Scan for the cell matching the given text and deliver its (x, y) coordinate at center. 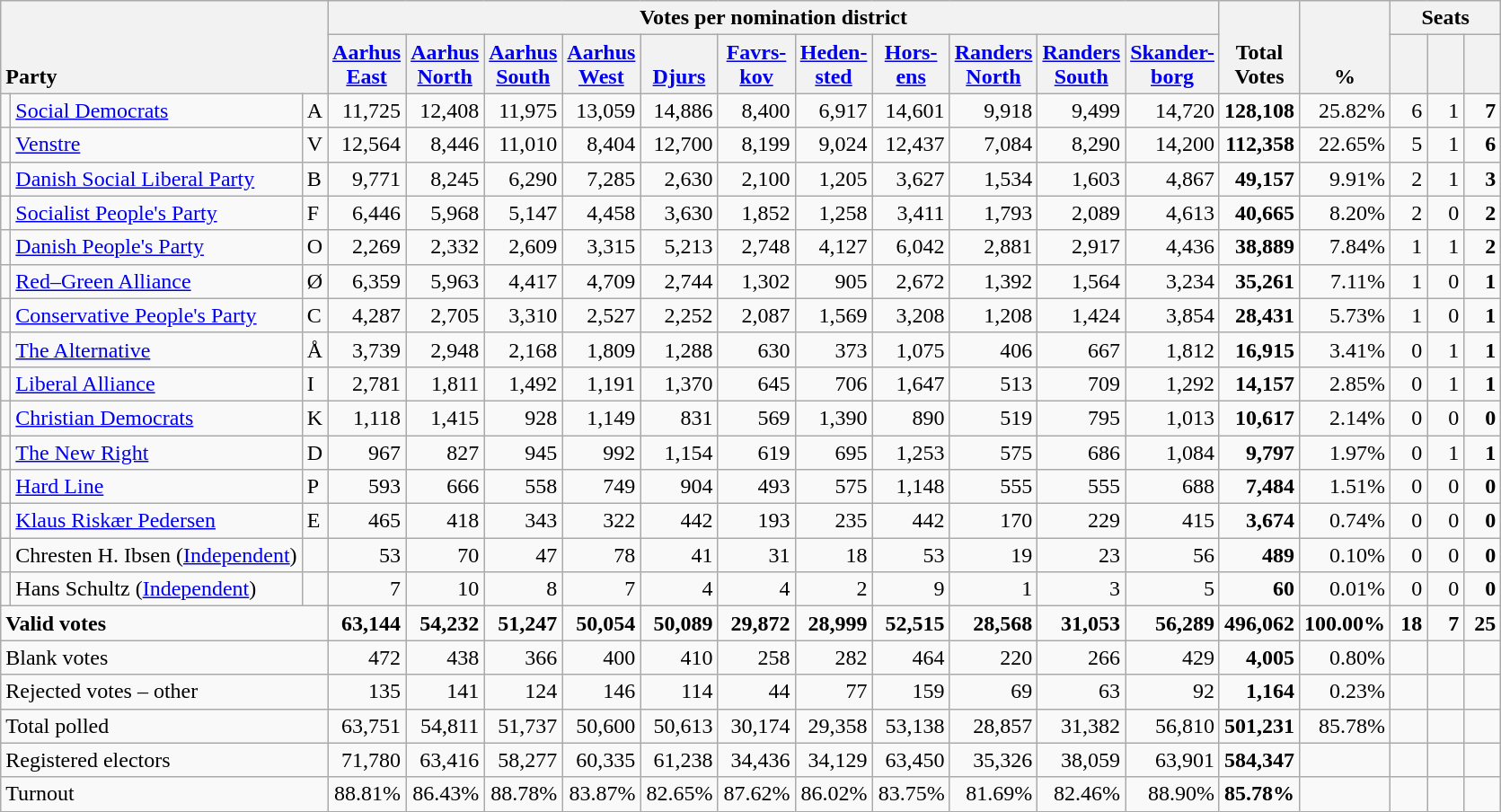
9 (911, 589)
41 (679, 555)
1,793 (993, 213)
16,915 (1259, 349)
0.80% (1346, 658)
4,417 (523, 281)
558 (523, 487)
Liberal Alliance (156, 384)
% (1346, 47)
7.11% (1346, 281)
890 (911, 418)
60,335 (602, 760)
1,302 (756, 281)
904 (679, 487)
9,797 (1259, 452)
Total Votes (1259, 47)
400 (602, 658)
220 (993, 658)
88.81% (366, 794)
38,889 (1259, 247)
2,705 (446, 315)
465 (366, 521)
82.65% (679, 794)
3,234 (1173, 281)
77 (834, 692)
4,867 (1173, 179)
5,213 (679, 247)
1,208 (993, 315)
1,164 (1259, 692)
8,245 (446, 179)
Party (164, 47)
4,127 (834, 247)
135 (366, 692)
Socialist People's Party (156, 213)
10,617 (1259, 418)
1,852 (756, 213)
124 (523, 692)
Blank votes (164, 658)
9,024 (834, 145)
1,603 (1082, 179)
2,748 (756, 247)
9,918 (993, 110)
12,408 (446, 110)
14,886 (679, 110)
86.02% (834, 794)
645 (756, 384)
322 (602, 521)
Ø (314, 281)
Hans Schultz (Independent) (156, 589)
Conservative People's Party (156, 315)
1,647 (911, 384)
2,948 (446, 349)
0.23% (1346, 692)
6,917 (834, 110)
159 (911, 692)
Aarhus North (446, 65)
2,881 (993, 247)
8 (523, 589)
50,054 (602, 623)
34,129 (834, 760)
4,458 (602, 213)
3,627 (911, 179)
50,600 (602, 726)
56,810 (1173, 726)
Aarhus West (602, 65)
63,416 (446, 760)
1,812 (1173, 349)
34,436 (756, 760)
3,208 (911, 315)
4,436 (1173, 247)
6,446 (366, 213)
63,751 (366, 726)
1,013 (1173, 418)
1,492 (523, 384)
831 (679, 418)
58,277 (523, 760)
464 (911, 658)
141 (446, 692)
3,315 (602, 247)
Å (314, 349)
25 (1482, 623)
Djurs (679, 65)
V (314, 145)
1,154 (679, 452)
5,968 (446, 213)
1,534 (993, 179)
31 (756, 555)
7.84% (1346, 247)
3,739 (366, 349)
92 (1173, 692)
K (314, 418)
6,290 (523, 179)
53,138 (911, 726)
Registered electors (164, 760)
52,515 (911, 623)
128,108 (1259, 110)
71,780 (366, 760)
3,674 (1259, 521)
1,258 (834, 213)
3.41% (1346, 349)
3,310 (523, 315)
8,404 (602, 145)
78 (602, 555)
Turnout (164, 794)
12,564 (366, 145)
343 (523, 521)
54,232 (446, 623)
The New Right (156, 452)
Danish People's Party (156, 247)
0.10% (1346, 555)
28,568 (993, 623)
63 (1082, 692)
1,569 (834, 315)
63,144 (366, 623)
266 (1082, 658)
5,147 (523, 213)
12,437 (911, 145)
69 (993, 692)
Red–Green Alliance (156, 281)
709 (1082, 384)
Skander- borg (1173, 65)
2,100 (756, 179)
88.90% (1173, 794)
30,174 (756, 726)
1,415 (446, 418)
8.20% (1346, 213)
795 (1082, 418)
35,261 (1259, 281)
E (314, 521)
Hors- ens (911, 65)
1,075 (911, 349)
2,332 (446, 247)
2,252 (679, 315)
438 (446, 658)
749 (602, 487)
1,390 (834, 418)
61,238 (679, 760)
1,292 (1173, 384)
1.97% (1346, 452)
11,725 (366, 110)
193 (756, 521)
2,609 (523, 247)
235 (834, 521)
1,253 (911, 452)
2,269 (366, 247)
8,199 (756, 145)
47 (523, 555)
8,446 (446, 145)
A (314, 110)
Aarhus South (523, 65)
Valid votes (164, 623)
28,431 (1259, 315)
87.62% (756, 794)
49,157 (1259, 179)
415 (1173, 521)
31,382 (1082, 726)
50,613 (679, 726)
967 (366, 452)
569 (756, 418)
4,709 (602, 281)
Seats (1446, 18)
13,059 (602, 110)
10 (446, 589)
63,901 (1173, 760)
2,527 (602, 315)
51,737 (523, 726)
14,720 (1173, 110)
14,200 (1173, 145)
3,854 (1173, 315)
593 (366, 487)
83.75% (911, 794)
827 (446, 452)
1,424 (1082, 315)
1,149 (602, 418)
1,118 (366, 418)
1,191 (602, 384)
429 (1173, 658)
Social Democrats (156, 110)
Christian Democrats (156, 418)
44 (756, 692)
28,857 (993, 726)
8,400 (756, 110)
667 (1082, 349)
Total polled (164, 726)
86.43% (446, 794)
9,499 (1082, 110)
2.85% (1346, 384)
Klaus Riskær Pedersen (156, 521)
F (314, 213)
7,084 (993, 145)
1,564 (1082, 281)
Venstre (156, 145)
410 (679, 658)
1,148 (911, 487)
28,999 (834, 623)
2,089 (1082, 213)
82.46% (1082, 794)
Randers North (993, 65)
406 (993, 349)
7,484 (1259, 487)
29,358 (834, 726)
2,672 (911, 281)
0.74% (1346, 521)
88.78% (523, 794)
496,062 (1259, 623)
12,700 (679, 145)
373 (834, 349)
Randers South (1082, 65)
112,358 (1259, 145)
11,010 (523, 145)
3,411 (911, 213)
P (314, 487)
9.91% (1346, 179)
2,781 (366, 384)
905 (834, 281)
C (314, 315)
100.00% (1346, 623)
472 (366, 658)
14,601 (911, 110)
3,630 (679, 213)
945 (523, 452)
4,005 (1259, 658)
81.69% (993, 794)
1.51% (1346, 487)
D (314, 452)
2.14% (1346, 418)
5.73% (1346, 315)
70 (446, 555)
22.65% (1346, 145)
8,290 (1082, 145)
686 (1082, 452)
666 (446, 487)
146 (602, 692)
19 (993, 555)
1,084 (1173, 452)
619 (756, 452)
50,089 (679, 623)
23 (1082, 555)
928 (523, 418)
2,168 (523, 349)
706 (834, 384)
60 (1259, 589)
The Alternative (156, 349)
6,359 (366, 281)
I (314, 384)
Rejected votes – other (164, 692)
513 (993, 384)
695 (834, 452)
5,963 (446, 281)
282 (834, 658)
51,247 (523, 623)
1,392 (993, 281)
29,872 (756, 623)
1,811 (446, 384)
1,288 (679, 349)
35,326 (993, 760)
Aarhus East (366, 65)
56,289 (1173, 623)
630 (756, 349)
4,613 (1173, 213)
38,059 (1082, 760)
Votes per nomination district (774, 18)
54,811 (446, 726)
992 (602, 452)
25.82% (1346, 110)
11,975 (523, 110)
56 (1173, 555)
63,450 (911, 760)
Favrs- kov (756, 65)
7,285 (602, 179)
584,347 (1259, 760)
Heden- sted (834, 65)
501,231 (1259, 726)
229 (1082, 521)
Danish Social Liberal Party (156, 179)
2,917 (1082, 247)
519 (993, 418)
14,157 (1259, 384)
83.87% (602, 794)
170 (993, 521)
1,809 (602, 349)
688 (1173, 487)
0.01% (1346, 589)
2,630 (679, 179)
4,287 (366, 315)
2,087 (756, 315)
493 (756, 487)
9,771 (366, 179)
31,053 (1082, 623)
Hard Line (156, 487)
6,042 (911, 247)
418 (446, 521)
2,744 (679, 281)
258 (756, 658)
B (314, 179)
489 (1259, 555)
O (314, 247)
1,205 (834, 179)
366 (523, 658)
1,370 (679, 384)
114 (679, 692)
40,665 (1259, 213)
Chresten H. Ibsen (Independent) (156, 555)
